Scan for the cell matching the given text and deliver its [X, Y] coordinate at center. 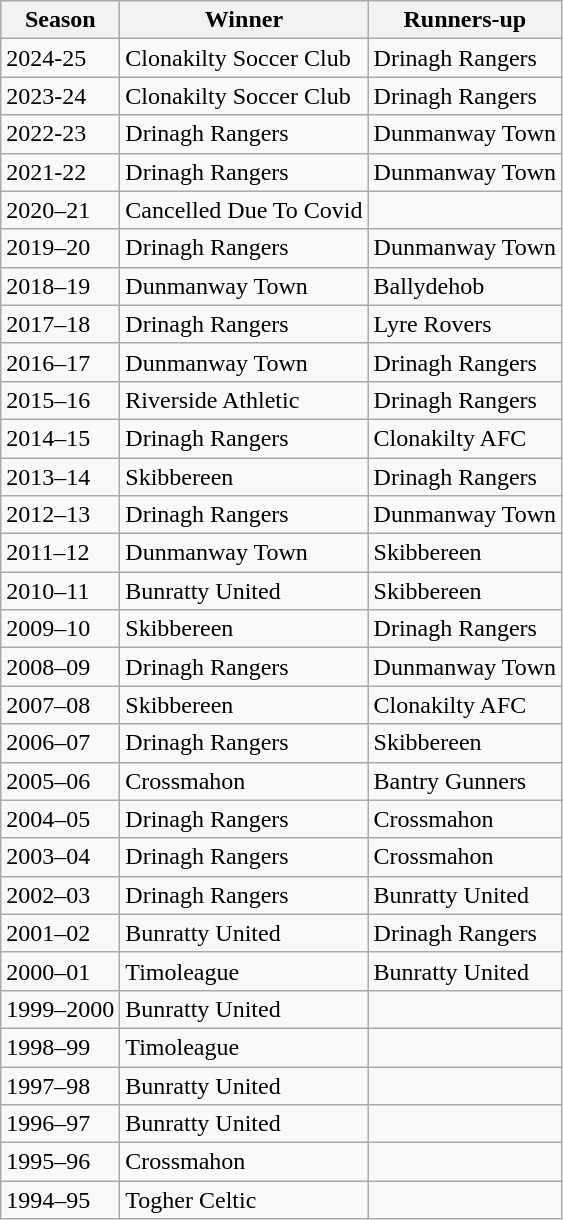
1998–99 [60, 1047]
Winner [244, 20]
Lyre Rovers [465, 324]
Season [60, 20]
2015–16 [60, 400]
1996–97 [60, 1124]
Togher Celtic [244, 1200]
Ballydehob [465, 286]
1994–95 [60, 1200]
Bantry Gunners [465, 781]
2011–12 [60, 553]
2022-23 [60, 134]
2006–07 [60, 743]
2002–03 [60, 895]
2019–20 [60, 248]
2016–17 [60, 362]
2005–06 [60, 781]
2020–21 [60, 210]
2008–09 [60, 667]
2004–05 [60, 819]
Runners-up [465, 20]
Riverside Athletic [244, 400]
2010–11 [60, 591]
2003–04 [60, 857]
2000–01 [60, 971]
2024-25 [60, 58]
2007–08 [60, 705]
Cancelled Due To Covid [244, 210]
2021-22 [60, 172]
1997–98 [60, 1085]
2017–18 [60, 324]
2014–15 [60, 438]
1999–2000 [60, 1009]
2012–13 [60, 515]
2013–14 [60, 477]
1995–96 [60, 1162]
2023-24 [60, 96]
2001–02 [60, 933]
2009–10 [60, 629]
2018–19 [60, 286]
